From the cell containing the given text, extract its center point as (X, Y) coordinate. 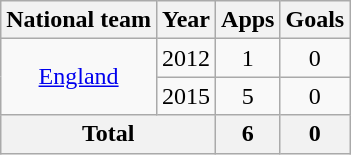
Year (186, 20)
6 (248, 134)
Apps (248, 20)
2012 (186, 58)
Total (108, 134)
England (79, 77)
2015 (186, 96)
1 (248, 58)
National team (79, 20)
5 (248, 96)
Goals (315, 20)
